Determine the [X, Y] coordinate at the center of the cell enclosing the given text.  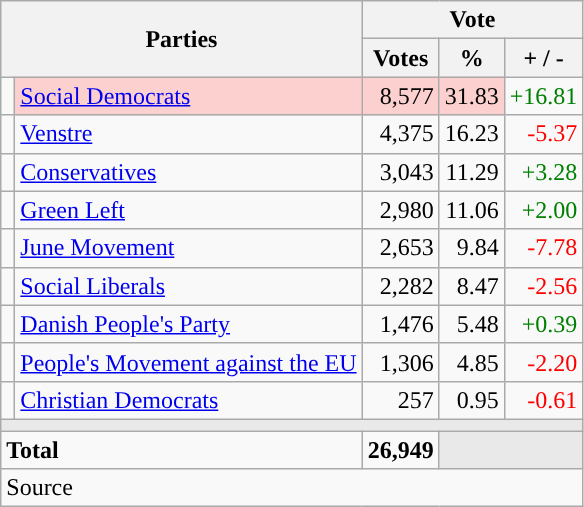
2,980 [400, 210]
Social Democrats [188, 96]
Parties [182, 39]
Danish People's Party [188, 324]
11.29 [472, 172]
Social Liberals [188, 286]
People's Movement against the EU [188, 362]
-0.61 [544, 400]
8,577 [400, 96]
+16.81 [544, 96]
-7.78 [544, 248]
Conservatives [188, 172]
Green Left [188, 210]
0.95 [472, 400]
11.06 [472, 210]
% [472, 58]
9.84 [472, 248]
1,306 [400, 362]
4,375 [400, 134]
4.85 [472, 362]
+2.00 [544, 210]
2,653 [400, 248]
2,282 [400, 286]
Source [292, 488]
26,949 [400, 449]
Votes [400, 58]
+ / - [544, 58]
-5.37 [544, 134]
1,476 [400, 324]
5.48 [472, 324]
+0.39 [544, 324]
Vote [472, 20]
Christian Democrats [188, 400]
Venstre [188, 134]
-2.56 [544, 286]
June Movement [188, 248]
31.83 [472, 96]
-2.20 [544, 362]
Total [182, 449]
8.47 [472, 286]
257 [400, 400]
+3.28 [544, 172]
3,043 [400, 172]
16.23 [472, 134]
